Search for the cell housing the specified text and yield its (X, Y) center coordinate. 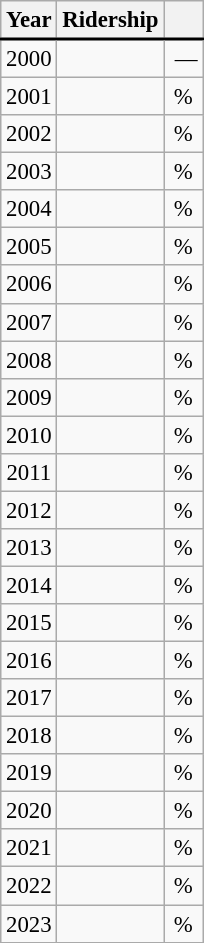
2014 (29, 585)
2023 (29, 924)
2021 (29, 849)
2001 (29, 97)
2020 (29, 811)
2017 (29, 698)
2011 (29, 473)
2000 (29, 58)
2010 (29, 435)
Year (29, 20)
2006 (29, 285)
2013 (29, 548)
2005 (29, 247)
Ridership (110, 20)
2002 (29, 134)
2018 (29, 736)
2012 (29, 510)
2008 (29, 360)
2015 (29, 623)
2007 (29, 322)
2019 (29, 773)
2016 (29, 661)
— (184, 58)
2022 (29, 886)
2009 (29, 397)
2004 (29, 209)
2003 (29, 172)
